Return [X, Y] of the center of cell containing provided text 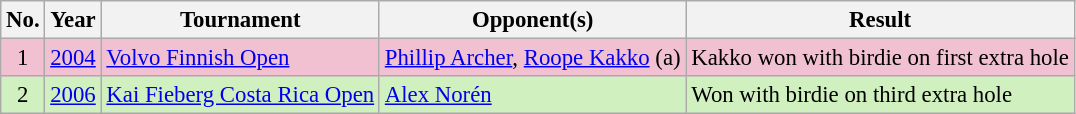
Phillip Archer, Roope Kakko (a) [532, 58]
Alex Norén [532, 95]
2006 [73, 95]
1 [23, 58]
Kai Fieberg Costa Rica Open [240, 95]
Kakko won with birdie on first extra hole [880, 58]
Opponent(s) [532, 20]
Year [73, 20]
2 [23, 95]
Tournament [240, 20]
Result [880, 20]
Won with birdie on third extra hole [880, 95]
2004 [73, 58]
No. [23, 20]
Volvo Finnish Open [240, 58]
